Detect which cell encompasses the target text, then output its (X, Y) center coordinate. 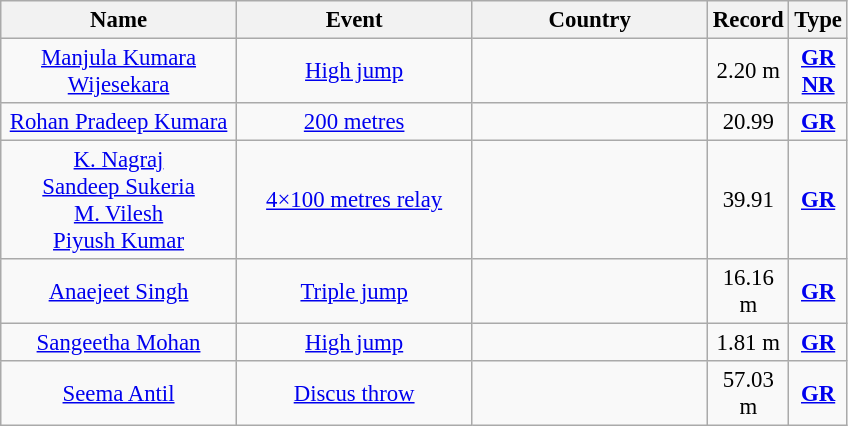
GR NR (818, 72)
Event (354, 20)
200 metres (354, 122)
Anaejeet Singh (119, 292)
Record (748, 20)
Country (590, 20)
20.99 (748, 122)
Type (818, 20)
Sangeetha Mohan (119, 343)
2.20 m (748, 72)
4×100 metres relay (354, 200)
1.81 m (748, 343)
Rohan Pradeep Kumara (119, 122)
Triple jump (354, 292)
Manjula Kumara Wijesekara (119, 72)
16.16 m (748, 292)
Name (119, 20)
K. NagrajSandeep SukeriaM. VileshPiyush Kumar (119, 200)
39.91 (748, 200)
